Provide the (x, y) coordinate of the cell's center where the given text is located.  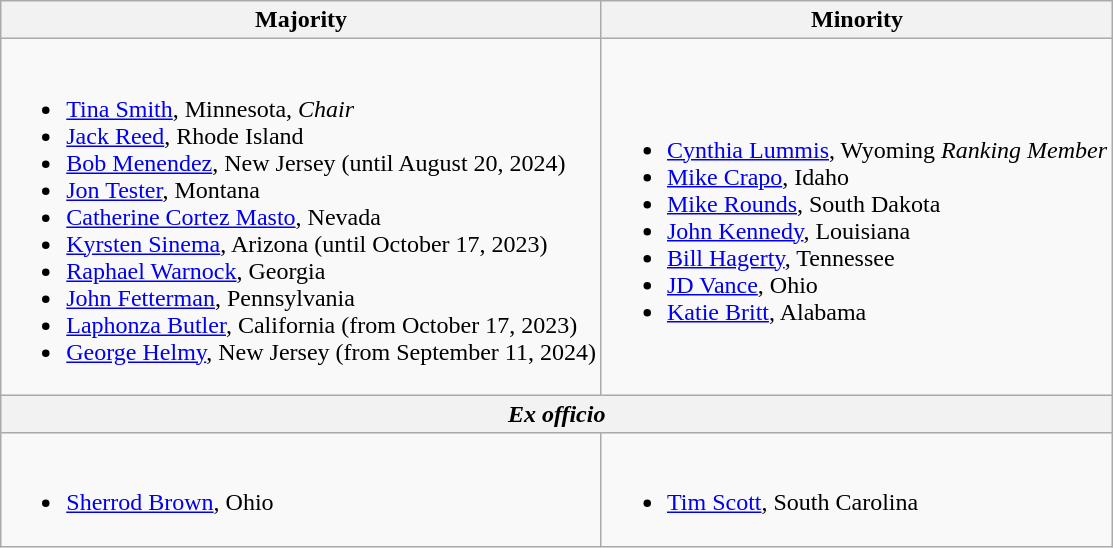
Ex officio (557, 414)
Tim Scott, South Carolina (856, 490)
Minority (856, 20)
Majority (302, 20)
Sherrod Brown, Ohio (302, 490)
